Find where the given text appears and provide that cell's center as [x, y] coordinate. 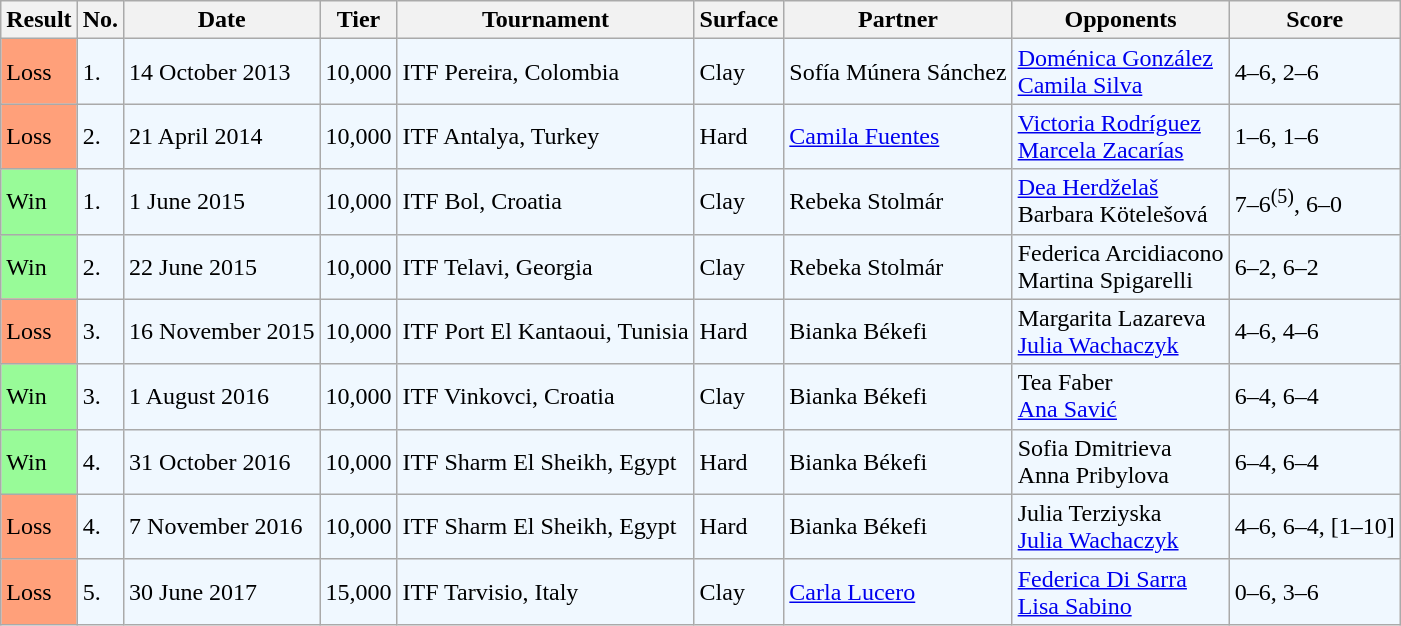
4–6, 2–6 [1314, 72]
Camila Fuentes [898, 136]
14 October 2013 [222, 72]
6–2, 6–2 [1314, 266]
ITF Pereira, Colombia [546, 72]
21 April 2014 [222, 136]
ITF Port El Kantaoui, Tunisia [546, 332]
Federica Di Sarra Lisa Sabino [1120, 592]
Result [39, 20]
7 November 2016 [222, 526]
Sofía Múnera Sánchez [898, 72]
Opponents [1120, 20]
Tier [358, 20]
ITF Tarvisio, Italy [546, 592]
1 August 2016 [222, 396]
Victoria Rodríguez Marcela Zacarías [1120, 136]
1–6, 1–6 [1314, 136]
Tournament [546, 20]
Federica Arcidiacono Martina Spigarelli [1120, 266]
5. [100, 592]
ITF Bol, Croatia [546, 202]
Surface [739, 20]
15,000 [358, 592]
1 June 2015 [222, 202]
Carla Lucero [898, 592]
Date [222, 20]
Tea Faber Ana Savić [1120, 396]
No. [100, 20]
Score [1314, 20]
ITF Telavi, Georgia [546, 266]
Sofia Dmitrieva Anna Pribylova [1120, 462]
22 June 2015 [222, 266]
Margarita Lazareva Julia Wachaczyk [1120, 332]
0–6, 3–6 [1314, 592]
Dea Herdželaš Barbara Kötelešová [1120, 202]
ITF Vinkovci, Croatia [546, 396]
16 November 2015 [222, 332]
Doménica González Camila Silva [1120, 72]
Partner [898, 20]
ITF Antalya, Turkey [546, 136]
Julia Terziyska Julia Wachaczyk [1120, 526]
4–6, 6–4, [1–10] [1314, 526]
31 October 2016 [222, 462]
4–6, 4–6 [1314, 332]
7–6(5), 6–0 [1314, 202]
30 June 2017 [222, 592]
